Determine the [x, y] coordinate at the center of the cell enclosing the given text.  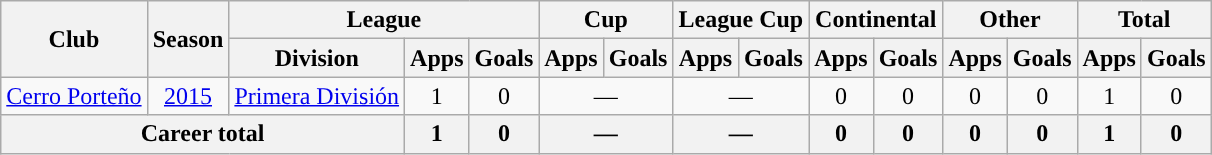
League [384, 20]
Total [1144, 20]
Cerro Porteño [74, 96]
Other [1010, 20]
Continental [876, 20]
Season [188, 39]
Primera División [317, 96]
Career total [203, 134]
Division [317, 58]
Cup [606, 20]
League Cup [741, 20]
2015 [188, 96]
Club [74, 39]
